Search for the cell housing the specified text and yield its (x, y) center coordinate. 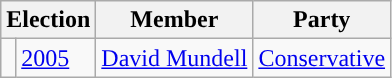
Member (174, 20)
Party (322, 20)
2005 (56, 58)
David Mundell (174, 58)
Election (48, 20)
Conservative (322, 58)
